Provide the [X, Y] coordinate of the cell's center where the given text is located.  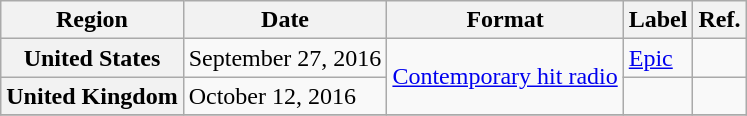
United Kingdom [92, 96]
Ref. [720, 20]
Region [92, 20]
October 12, 2016 [285, 96]
September 27, 2016 [285, 58]
Format [505, 20]
Contemporary hit radio [505, 77]
Date [285, 20]
Epic [658, 58]
Label [658, 20]
United States [92, 58]
